Return the (x, y) coordinate for the center point of the cell that contains the specified text.  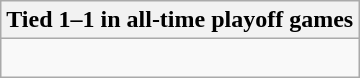
Tied 1–1 in all-time playoff games (180, 20)
